Detect which cell encompasses the target text, then output its (x, y) center coordinate. 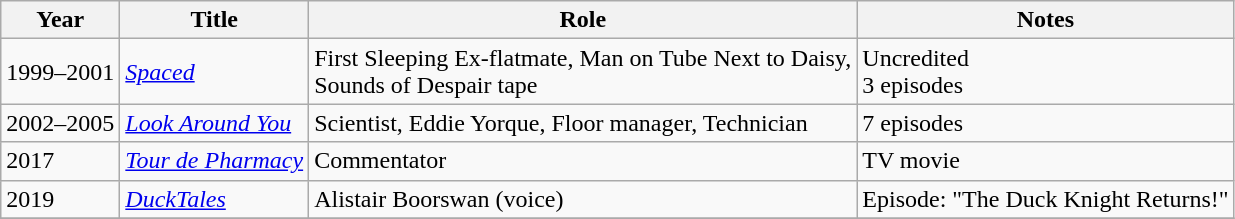
7 episodes (1046, 123)
Role (583, 20)
TV movie (1046, 161)
Tour de Pharmacy (214, 161)
First Sleeping Ex-flatmate, Man on Tube Next to Daisy,Sounds of Despair tape (583, 72)
DuckTales (214, 199)
Spaced (214, 72)
Alistair Boorswan (voice) (583, 199)
Scientist, Eddie Yorque, Floor manager, Technician (583, 123)
Look Around You (214, 123)
Uncredited3 episodes (1046, 72)
Commentator (583, 161)
Episode: "The Duck Knight Returns!" (1046, 199)
1999–2001 (60, 72)
2019 (60, 199)
2017 (60, 161)
2002–2005 (60, 123)
Title (214, 20)
Notes (1046, 20)
Year (60, 20)
